Find where the given text appears and provide that cell's center as (x, y) coordinate. 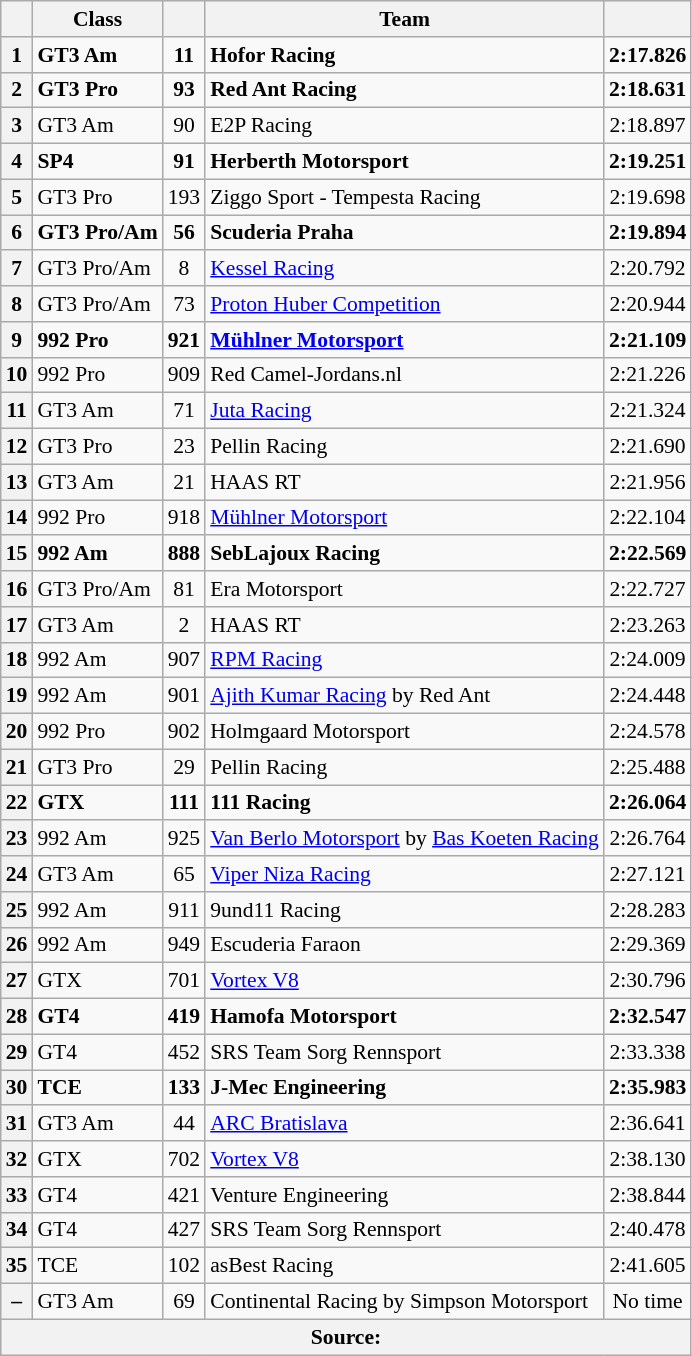
Herberth Motorsport (404, 162)
1 (17, 55)
26 (17, 945)
427 (184, 1230)
2:21.324 (648, 411)
18 (17, 660)
2:29.369 (648, 945)
2:24.448 (648, 696)
2:26.764 (648, 839)
2:22.569 (648, 554)
888 (184, 554)
2:24.009 (648, 660)
Scuderia Praha (404, 233)
91 (184, 162)
111 Racing (404, 803)
Hofor Racing (404, 55)
73 (184, 304)
2:23.263 (648, 625)
9 (17, 340)
28 (17, 1017)
2:20.792 (648, 269)
909 (184, 375)
2:22.727 (648, 589)
2:32.547 (648, 1017)
2:27.121 (648, 874)
911 (184, 910)
902 (184, 732)
asBest Racing (404, 1266)
93 (184, 90)
RPM Racing (404, 660)
701 (184, 981)
2:20.944 (648, 304)
Viper Niza Racing (404, 874)
2:21.109 (648, 340)
71 (184, 411)
2:26.064 (648, 803)
102 (184, 1266)
Venture Engineering (404, 1195)
Hamofa Motorsport (404, 1017)
25 (17, 910)
34 (17, 1230)
2:28.283 (648, 910)
Ziggo Sport - Tempesta Racing (404, 197)
SP4 (97, 162)
J-Mec Engineering (404, 1088)
44 (184, 1124)
907 (184, 660)
Class (97, 19)
Era Motorsport (404, 589)
421 (184, 1195)
14 (17, 518)
65 (184, 874)
2:35.983 (648, 1088)
2:21.690 (648, 447)
Van Berlo Motorsport by Bas Koeten Racing (404, 839)
Kessel Racing (404, 269)
2:22.104 (648, 518)
2:17.826 (648, 55)
ARC Bratislava (404, 1124)
Juta Racing (404, 411)
No time (648, 1302)
24 (17, 874)
32 (17, 1159)
2:30.796 (648, 981)
17 (17, 625)
2:21.226 (648, 375)
193 (184, 197)
7 (17, 269)
Team (404, 19)
2:33.338 (648, 1052)
35 (17, 1266)
2:19.251 (648, 162)
33 (17, 1195)
419 (184, 1017)
9und11 Racing (404, 910)
452 (184, 1052)
90 (184, 126)
133 (184, 1088)
3 (17, 126)
2:36.641 (648, 1124)
5 (17, 197)
10 (17, 375)
SebLajoux Racing (404, 554)
Red Camel-Jordans.nl (404, 375)
2:19.698 (648, 197)
2:25.488 (648, 767)
918 (184, 518)
2:40.478 (648, 1230)
2:38.844 (648, 1195)
921 (184, 340)
2:18.631 (648, 90)
22 (17, 803)
Holmgaard Motorsport (404, 732)
901 (184, 696)
20 (17, 732)
2:38.130 (648, 1159)
19 (17, 696)
81 (184, 589)
Continental Racing by Simpson Motorsport (404, 1302)
Proton Huber Competition (404, 304)
702 (184, 1159)
69 (184, 1302)
Escuderia Faraon (404, 945)
111 (184, 803)
12 (17, 447)
31 (17, 1124)
E2P Racing (404, 126)
4 (17, 162)
2:41.605 (648, 1266)
Red Ant Racing (404, 90)
15 (17, 554)
949 (184, 945)
16 (17, 589)
– (17, 1302)
925 (184, 839)
56 (184, 233)
Ajith Kumar Racing by Red Ant (404, 696)
27 (17, 981)
2:18.897 (648, 126)
Source: (346, 1337)
2:24.578 (648, 732)
13 (17, 482)
2:21.956 (648, 482)
30 (17, 1088)
2:19.894 (648, 233)
6 (17, 233)
